Search for the cell housing the specified text and yield its (x, y) center coordinate. 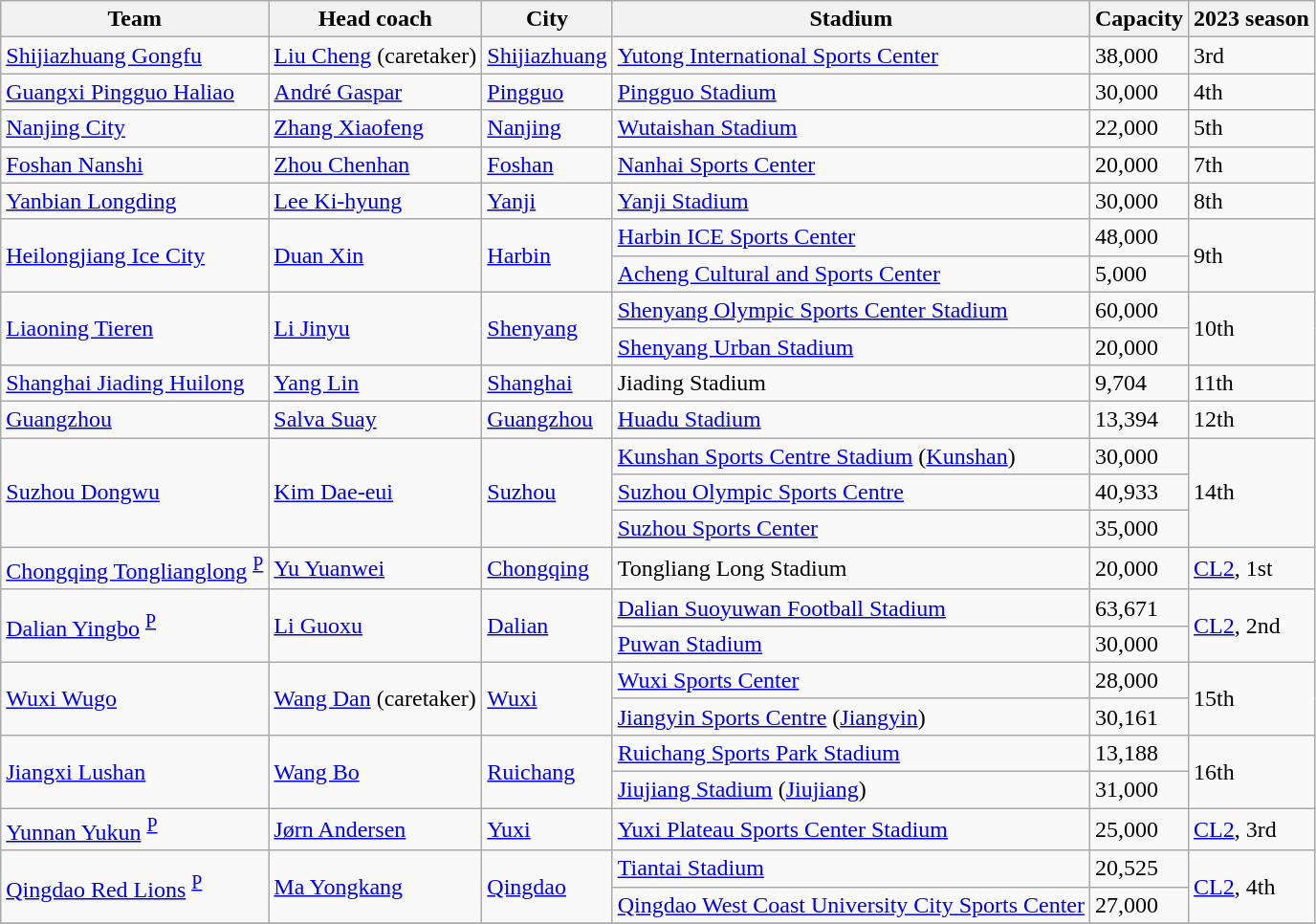
Qingdao West Coast University City Sports Center (851, 905)
Lee Ki-hyung (375, 201)
Suzhou (547, 493)
Heilongjiang Ice City (135, 255)
Tiantai Stadium (851, 869)
5,000 (1140, 274)
60,000 (1140, 310)
27,000 (1140, 905)
Suzhou Dongwu (135, 493)
3rd (1252, 55)
Shijiazhuang (547, 55)
Wutaishan Stadium (851, 128)
Suzhou Sports Center (851, 529)
5th (1252, 128)
Chongqing (547, 568)
8th (1252, 201)
Li Guoxu (375, 626)
7th (1252, 165)
Tongliang Long Stadium (851, 568)
Ruichang (547, 771)
48,000 (1140, 237)
Yanji (547, 201)
Wang Bo (375, 771)
Yang Lin (375, 383)
Kim Dae-eui (375, 493)
Dalian Suoyuwan Football Stadium (851, 607)
André Gaspar (375, 92)
Wuxi (547, 698)
9th (1252, 255)
Liu Cheng (caretaker) (375, 55)
2023 season (1252, 19)
63,671 (1140, 607)
10th (1252, 328)
Zhou Chenhan (375, 165)
Ma Yongkang (375, 887)
Yunnan Yukun P (135, 830)
Wang Dan (caretaker) (375, 698)
Huadu Stadium (851, 419)
Li Jinyu (375, 328)
Yanji Stadium (851, 201)
Shenyang (547, 328)
Guangxi Pingguo Haliao (135, 92)
Harbin (547, 255)
Foshan Nanshi (135, 165)
Suzhou Olympic Sports Centre (851, 493)
Jiangyin Sports Centre (Jiangyin) (851, 716)
Shenyang Olympic Sports Center Stadium (851, 310)
30,161 (1140, 716)
City (547, 19)
11th (1252, 383)
Dalian (547, 626)
Jiading Stadium (851, 383)
Salva Suay (375, 419)
Qingdao (547, 887)
4th (1252, 92)
22,000 (1140, 128)
CL2, 3rd (1252, 830)
Puwan Stadium (851, 644)
Kunshan Sports Centre Stadium (Kunshan) (851, 456)
Acheng Cultural and Sports Center (851, 274)
38,000 (1140, 55)
Qingdao Red Lions P (135, 887)
Jørn Andersen (375, 830)
Liaoning Tieren (135, 328)
Foshan (547, 165)
Jiangxi Lushan (135, 771)
16th (1252, 771)
Pingguo (547, 92)
Yu Yuanwei (375, 568)
20,525 (1140, 869)
Nanhai Sports Center (851, 165)
28,000 (1140, 680)
Wuxi Wugo (135, 698)
Dalian Yingbo P (135, 626)
35,000 (1140, 529)
Team (135, 19)
9,704 (1140, 383)
Yuxi (547, 830)
CL2, 1st (1252, 568)
Ruichang Sports Park Stadium (851, 753)
13,394 (1140, 419)
Harbin ICE Sports Center (851, 237)
Pingguo Stadium (851, 92)
25,000 (1140, 830)
Capacity (1140, 19)
Shenyang Urban Stadium (851, 346)
Zhang Xiaofeng (375, 128)
CL2, 2nd (1252, 626)
Duan Xin (375, 255)
Shanghai (547, 383)
Jiujiang Stadium (Jiujiang) (851, 790)
14th (1252, 493)
CL2, 4th (1252, 887)
40,933 (1140, 493)
13,188 (1140, 753)
Yanbian Longding (135, 201)
12th (1252, 419)
15th (1252, 698)
Wuxi Sports Center (851, 680)
Shanghai Jiading Huilong (135, 383)
Yuxi Plateau Sports Center Stadium (851, 830)
31,000 (1140, 790)
Stadium (851, 19)
Nanjing City (135, 128)
Nanjing (547, 128)
Head coach (375, 19)
Chongqing Tonglianglong P (135, 568)
Shijiazhuang Gongfu (135, 55)
Yutong International Sports Center (851, 55)
